Provide the [x, y] coordinate of the cell's center where the given text is located.  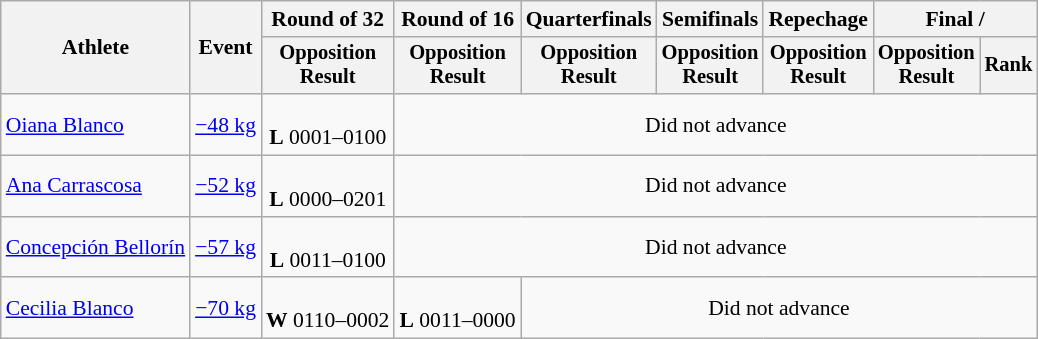
Concepción Bellorín [96, 248]
L 0000–0201 [328, 186]
L 0001–0100 [328, 124]
−57 kg [226, 248]
Round of 16 [457, 19]
Semifinals [710, 19]
−48 kg [226, 124]
−52 kg [226, 186]
Final / [955, 19]
L 0011–0100 [328, 248]
Athlete [96, 48]
−70 kg [226, 308]
L 0011–0000 [457, 308]
Repechage [818, 19]
Event [226, 48]
Rank [1009, 66]
Round of 32 [328, 19]
Ana Carrascosa [96, 186]
Oiana Blanco [96, 124]
Cecilia Blanco [96, 308]
Quarterfinals [589, 19]
W 0110–0002 [328, 308]
